Determine the [x, y] coordinate at the center of the cell enclosing the given text.  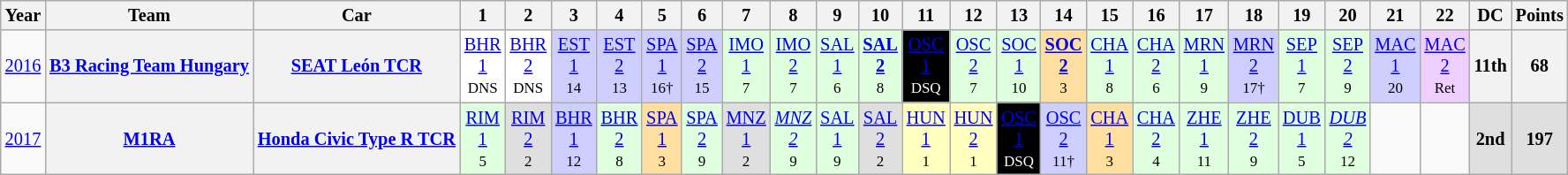
EST213 [620, 66]
4 [620, 15]
2nd [1490, 139]
CHA26 [1157, 66]
2017 [23, 139]
M1RA [149, 139]
6 [701, 15]
Honda Civic Type R TCR [357, 139]
19 [1301, 15]
SAL16 [837, 66]
B3 Racing Team Hungary [149, 66]
ZHE29 [1254, 139]
MRN217† [1254, 66]
10 [879, 15]
MAC2Ret [1444, 66]
MNZ29 [794, 139]
RIM15 [483, 139]
SAL22 [879, 139]
9 [837, 15]
8 [794, 15]
DC [1490, 15]
12 [974, 15]
22 [1444, 15]
SAL28 [879, 66]
SEP17 [1301, 66]
11th [1490, 66]
SPA215 [701, 66]
CHA18 [1109, 66]
BHR1DNS [483, 66]
CHA13 [1109, 139]
CHA24 [1157, 139]
20 [1348, 15]
21 [1395, 15]
MNZ12 [747, 139]
11 [926, 15]
SAL19 [837, 139]
BHR112 [574, 139]
Team [149, 15]
BHR2DNS [528, 66]
SPA29 [701, 139]
HUN21 [974, 139]
SEP29 [1348, 66]
2 [528, 15]
OSC211† [1064, 139]
Points [1540, 15]
ZHE111 [1204, 139]
3 [574, 15]
EST114 [574, 66]
HUN11 [926, 139]
BHR28 [620, 139]
IMO17 [747, 66]
Car [357, 15]
DUB212 [1348, 139]
2016 [23, 66]
MRN19 [1204, 66]
SOC110 [1019, 66]
15 [1109, 15]
68 [1540, 66]
MAC120 [1395, 66]
14 [1064, 15]
SOC23 [1064, 66]
SEAT León TCR [357, 66]
DUB15 [1301, 139]
5 [662, 15]
16 [1157, 15]
SPA13 [662, 139]
RIM22 [528, 139]
IMO27 [794, 66]
Year [23, 15]
1 [483, 15]
7 [747, 15]
197 [1540, 139]
SPA116† [662, 66]
17 [1204, 15]
13 [1019, 15]
OSC27 [974, 66]
18 [1254, 15]
